Scan for the cell matching the given text and deliver its (X, Y) coordinate at center. 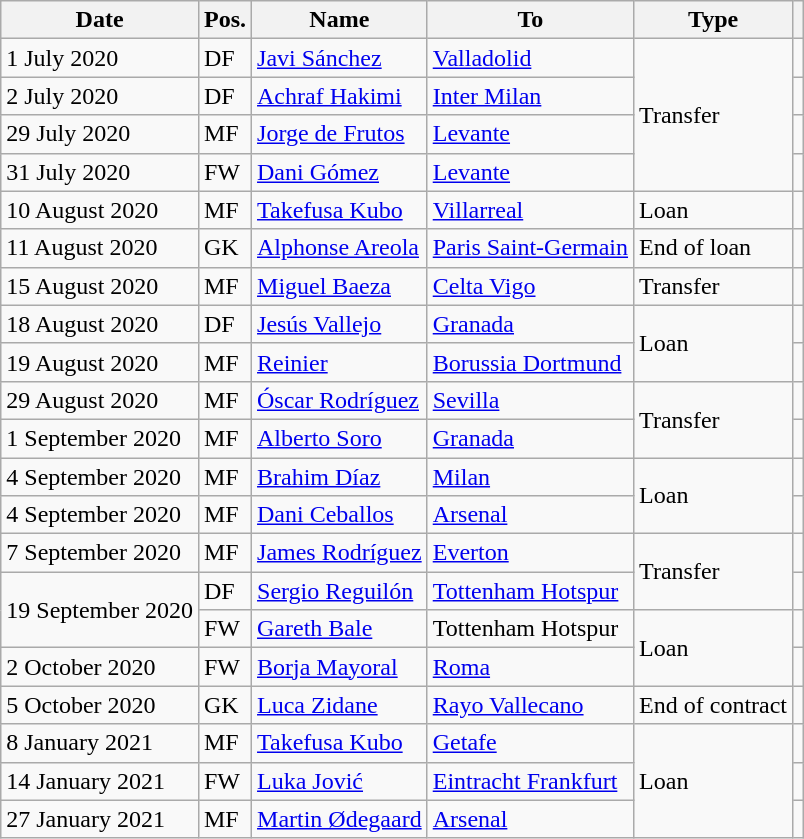
2 July 2020 (100, 96)
Borja Mayoral (340, 667)
Rayo Vallecano (530, 705)
Villarreal (530, 210)
Luka Jović (340, 781)
Miguel Baeza (340, 286)
8 January 2021 (100, 743)
19 September 2020 (100, 610)
19 August 2020 (100, 362)
7 September 2020 (100, 553)
1 July 2020 (100, 58)
18 August 2020 (100, 324)
Everton (530, 553)
End of loan (714, 248)
15 August 2020 (100, 286)
Inter Milan (530, 96)
Jesús Vallejo (340, 324)
29 August 2020 (100, 400)
Milan (530, 477)
Type (714, 20)
Dani Gómez (340, 172)
11 August 2020 (100, 248)
Borussia Dortmund (530, 362)
Gareth Bale (340, 629)
Jorge de Frutos (340, 134)
Sergio Reguilón (340, 591)
Brahim Díaz (340, 477)
2 October 2020 (100, 667)
5 October 2020 (100, 705)
Getafe (530, 743)
James Rodríguez (340, 553)
Eintracht Frankfurt (530, 781)
Dani Ceballos (340, 515)
Paris Saint-Germain (530, 248)
Valladolid (530, 58)
Sevilla (530, 400)
Reinier (340, 362)
Óscar Rodríguez (340, 400)
Pos. (224, 20)
Name (340, 20)
Martin Ødegaard (340, 819)
Date (100, 20)
End of contract (714, 705)
14 January 2021 (100, 781)
Alberto Soro (340, 438)
Celta Vigo (530, 286)
To (530, 20)
Javi Sánchez (340, 58)
27 January 2021 (100, 819)
Luca Zidane (340, 705)
10 August 2020 (100, 210)
Achraf Hakimi (340, 96)
1 September 2020 (100, 438)
Alphonse Areola (340, 248)
Roma (530, 667)
29 July 2020 (100, 134)
31 July 2020 (100, 172)
